Detect which cell encompasses the target text, then output its [x, y] center coordinate. 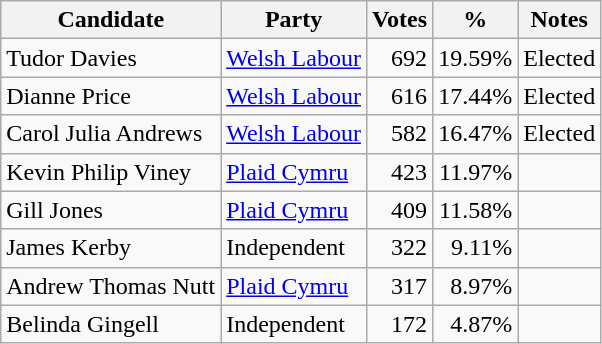
16.47% [476, 134]
11.97% [476, 172]
Belinda Gingell [111, 324]
19.59% [476, 58]
Votes [399, 20]
616 [399, 96]
James Kerby [111, 248]
Carol Julia Andrews [111, 134]
423 [399, 172]
Party [294, 20]
Kevin Philip Viney [111, 172]
8.97% [476, 286]
4.87% [476, 324]
317 [399, 286]
Tudor Davies [111, 58]
322 [399, 248]
11.58% [476, 210]
Dianne Price [111, 96]
Notes [560, 20]
Gill Jones [111, 210]
582 [399, 134]
17.44% [476, 96]
692 [399, 58]
Candidate [111, 20]
172 [399, 324]
409 [399, 210]
Andrew Thomas Nutt [111, 286]
% [476, 20]
9.11% [476, 248]
